Return the (X, Y) coordinate for the center point of the cell that contains the specified text.  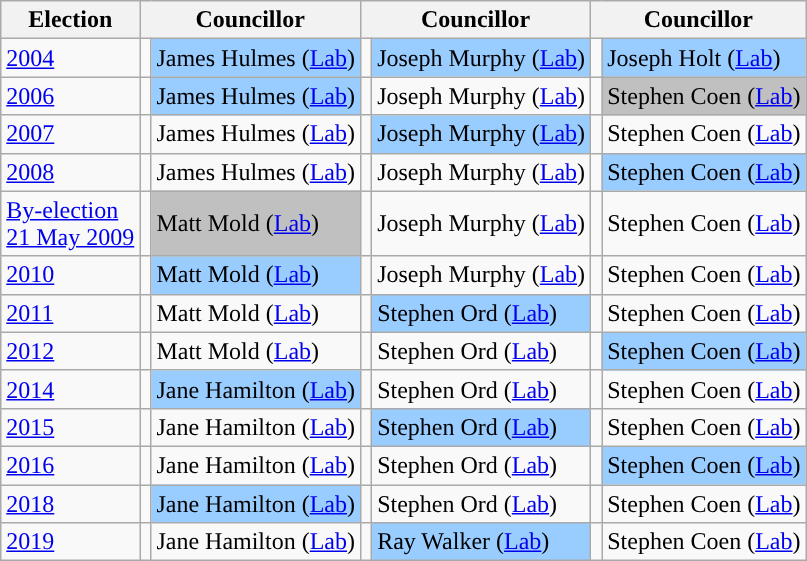
2006 (70, 96)
2016 (70, 465)
2011 (70, 313)
2007 (70, 134)
2018 (70, 503)
Ray Walker (Lab) (482, 542)
2010 (70, 275)
2012 (70, 351)
2015 (70, 427)
By-election21 May 2009 (70, 224)
2004 (70, 58)
2008 (70, 172)
Election (70, 20)
2014 (70, 389)
2019 (70, 542)
Joseph Holt (Lab) (704, 58)
